Search for the cell housing the specified text and yield its [X, Y] center coordinate. 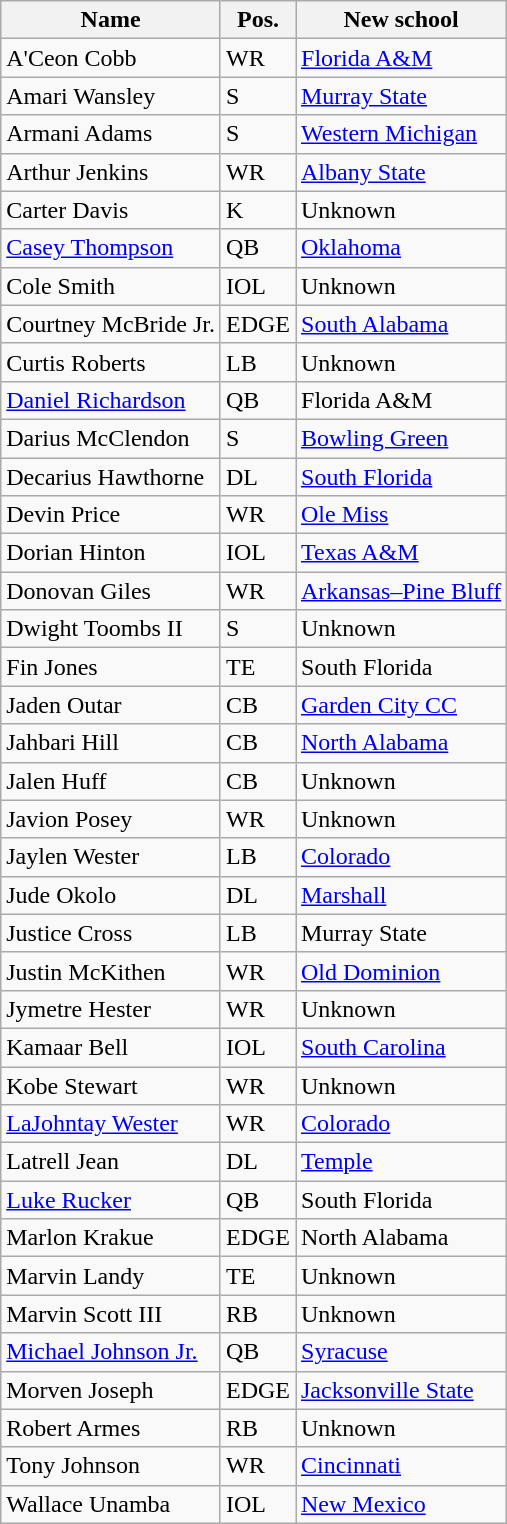
Robert Armes [111, 1428]
Casey Thompson [111, 248]
Arthur Jenkins [111, 172]
New school [402, 20]
Armani Adams [111, 134]
Jymetre Hester [111, 1009]
Bowling Green [402, 438]
Jahbari Hill [111, 743]
Marvin Landy [111, 1276]
Pos. [258, 20]
New Mexico [402, 1504]
Justice Cross [111, 933]
Courtney McBride Jr. [111, 324]
Fin Jones [111, 667]
Javion Posey [111, 819]
Donovan Giles [111, 591]
Latrell Jean [111, 1162]
South Carolina [402, 1047]
Marlon Krakue [111, 1238]
Name [111, 20]
Daniel Richardson [111, 400]
Wallace Unamba [111, 1504]
Syracuse [402, 1352]
Decarius Hawthorne [111, 477]
Jacksonville State [402, 1390]
Luke Rucker [111, 1200]
Cole Smith [111, 286]
Jalen Huff [111, 781]
Temple [402, 1162]
Marvin Scott III [111, 1314]
Dwight Toombs II [111, 629]
Carter Davis [111, 210]
Jaden Outar [111, 705]
Kobe Stewart [111, 1085]
Western Michigan [402, 134]
LaJohntay Wester [111, 1124]
Amari Wansley [111, 96]
Curtis Roberts [111, 362]
Marshall [402, 895]
Albany State [402, 172]
Ole Miss [402, 515]
A'Ceon Cobb [111, 58]
Michael Johnson Jr. [111, 1352]
South Alabama [402, 324]
Dorian Hinton [111, 553]
Oklahoma [402, 248]
Tony Johnson [111, 1466]
Devin Price [111, 515]
Old Dominion [402, 971]
Morven Joseph [111, 1390]
Cincinnati [402, 1466]
K [258, 210]
Arkansas–Pine Bluff [402, 591]
Darius McClendon [111, 438]
Kamaar Bell [111, 1047]
Jaylen Wester [111, 857]
Texas A&M [402, 553]
Justin McKithen [111, 971]
Garden City CC [402, 705]
Jude Okolo [111, 895]
